Locate the cell with the specified text and output its (X, Y) center coordinate. 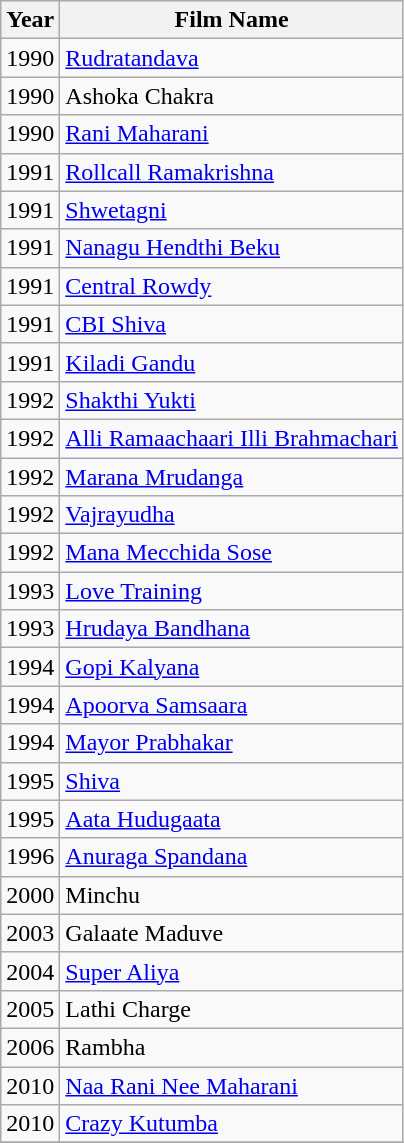
2003 (30, 933)
Nanagu Hendthi Beku (232, 248)
Alli Ramaachaari Illi Brahmachari (232, 438)
Film Name (232, 20)
Love Training (232, 591)
Crazy Kutumba (232, 1124)
Central Rowdy (232, 286)
Shiva (232, 781)
Shwetagni (232, 210)
Rambha (232, 1047)
2005 (30, 1009)
2006 (30, 1047)
Aata Hudugaata (232, 819)
Galaate Maduve (232, 933)
Super Aliya (232, 971)
Minchu (232, 895)
Apoorva Samsaara (232, 705)
Naa Rani Nee Maharani (232, 1085)
Rollcall Ramakrishna (232, 172)
Lathi Charge (232, 1009)
Mayor Prabhakar (232, 743)
Rani Maharani (232, 134)
Kiladi Gandu (232, 362)
2000 (30, 895)
Gopi Kalyana (232, 667)
Marana Mrudanga (232, 477)
Shakthi Yukti (232, 400)
Year (30, 20)
CBI Shiva (232, 324)
Rudratandava (232, 58)
Anuraga Spandana (232, 857)
1996 (30, 857)
Ashoka Chakra (232, 96)
2004 (30, 971)
Mana Mecchida Sose (232, 553)
Vajrayudha (232, 515)
Hrudaya Bandhana (232, 629)
